Provide the (X, Y) coordinate of the cell's center where the given text is located.  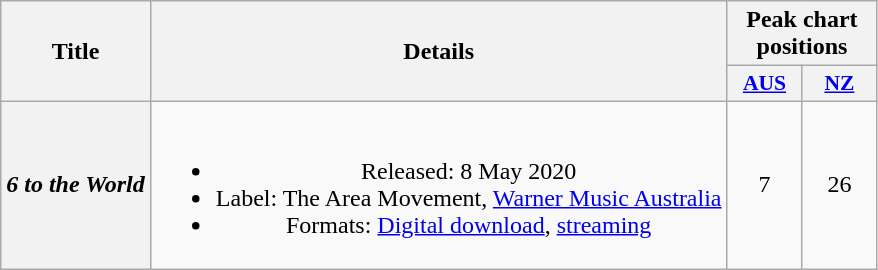
Peak chart positions (802, 34)
NZ (840, 84)
AUS (764, 84)
26 (840, 184)
Title (76, 52)
Released: 8 May 2020Label: The Area Movement, Warner Music AustraliaFormats: Digital download, streaming (438, 184)
6 to the World (76, 184)
7 (764, 184)
Details (438, 52)
